Return (X, Y) of the center of cell containing provided text 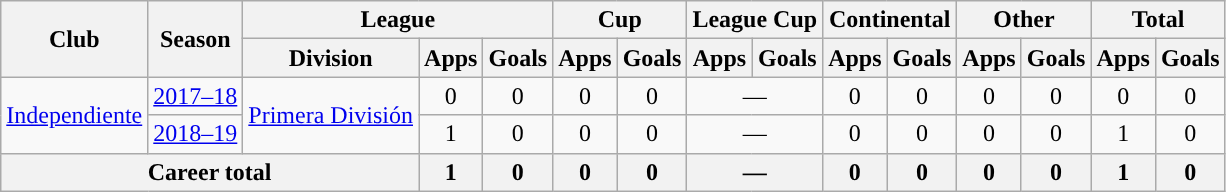
Independiente (74, 115)
2017–18 (196, 96)
Season (196, 39)
Career total (210, 172)
Cup (620, 20)
2018–19 (196, 134)
Club (74, 39)
League Cup (755, 20)
Total (1158, 20)
League (398, 20)
Division (331, 58)
Continental (890, 20)
Other (1024, 20)
Primera División (331, 115)
